Search for the cell housing the specified text and yield its [x, y] center coordinate. 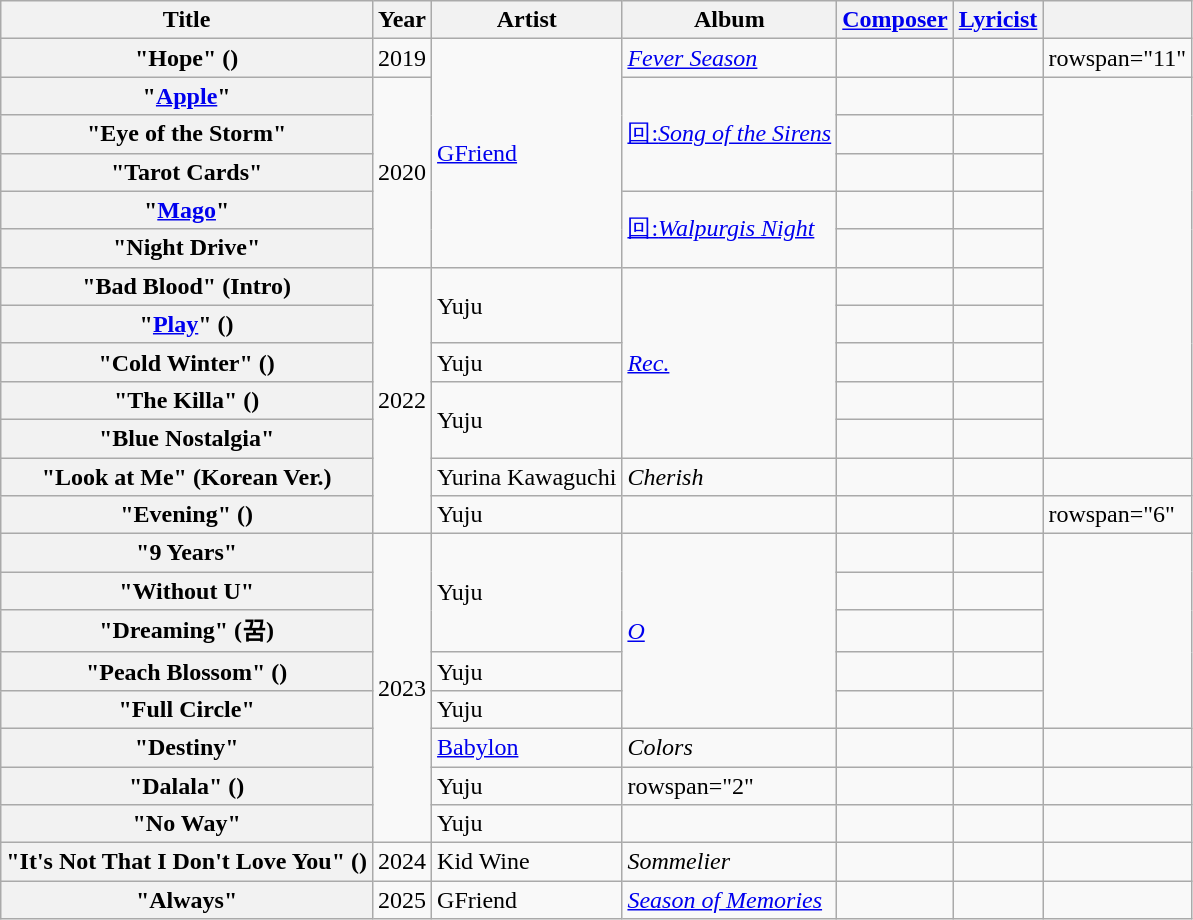
"Without U" [187, 591]
2019 [402, 58]
rowspan="6" [1118, 515]
"Mago" [187, 210]
"Peach Blossom" () [187, 671]
Rec. [730, 362]
Colors [730, 747]
"Dalala" () [187, 785]
"Bad Blood" (Intro) [187, 286]
2020 [402, 172]
"Hope" () [187, 58]
"It's Not That I Don't Love You" () [187, 862]
Artist [527, 20]
"Apple" [187, 96]
Album [730, 20]
"9 Years" [187, 553]
"The Killa" () [187, 400]
Year [402, 20]
Sommelier [730, 862]
"Tarot Cards" [187, 172]
2025 [402, 900]
Composer [895, 20]
Cherish [730, 477]
2023 [402, 688]
Lyricist [998, 20]
"Full Circle" [187, 709]
Fever Season [730, 58]
Babylon [527, 747]
"Eye of the Storm" [187, 134]
"No Way" [187, 824]
"Cold Winter" () [187, 362]
Kid Wine [527, 862]
"Play" () [187, 324]
"Look at Me" (Korean Ver.) [187, 477]
"Blue Nostalgia" [187, 438]
"Evening" () [187, 515]
Yurina Kawaguchi [527, 477]
"Always" [187, 900]
Title [187, 20]
2022 [402, 400]
rowspan="2" [730, 785]
"Night Drive" [187, 248]
"Destiny" [187, 747]
O [730, 632]
2024 [402, 862]
"Dreaming" (꿈) [187, 632]
rowspan="11" [1118, 58]
Season of Memories [730, 900]
回:Walpurgis Night [730, 229]
回:Song of the Sirens [730, 134]
